Search for the cell housing the specified text and yield its [x, y] center coordinate. 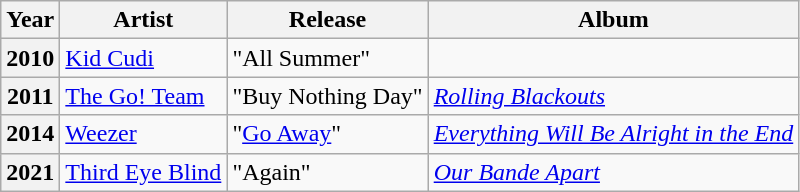
Our Bande Apart [614, 172]
2011 [30, 96]
"Go Away" [328, 134]
Third Eye Blind [144, 172]
Album [614, 20]
Rolling Blackouts [614, 96]
The Go! Team [144, 96]
Artist [144, 20]
Weezer [144, 134]
"Buy Nothing Day" [328, 96]
Year [30, 20]
2021 [30, 172]
Kid Cudi [144, 58]
2010 [30, 58]
"All Summer" [328, 58]
Everything Will Be Alright in the End [614, 134]
2014 [30, 134]
Release [328, 20]
"Again" [328, 172]
